Find where the given text appears and provide that cell's center as [x, y] coordinate. 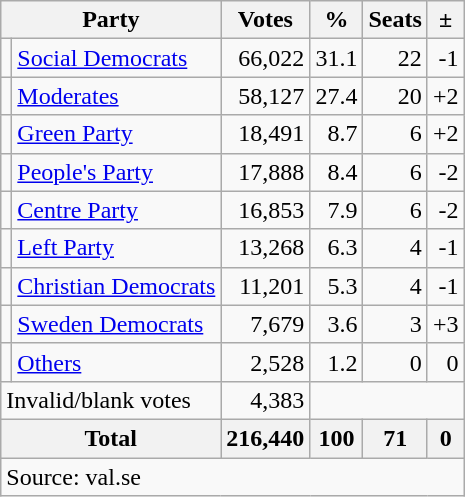
58,127 [266, 96]
31.1 [336, 58]
Sweden Democrats [116, 324]
3 [395, 324]
People's Party [116, 172]
6.3 [336, 248]
Christian Democrats [116, 286]
Source: val.se [232, 477]
8.7 [336, 134]
17,888 [266, 172]
7.9 [336, 210]
Party [111, 20]
Others [116, 362]
Invalid/blank votes [111, 400]
27.4 [336, 96]
Social Democrats [116, 58]
Centre Party [116, 210]
Moderates [116, 96]
16,853 [266, 210]
66,022 [266, 58]
2,528 [266, 362]
20 [395, 96]
8.4 [336, 172]
100 [336, 438]
1.2 [336, 362]
5.3 [336, 286]
3.6 [336, 324]
Left Party [116, 248]
Seats [395, 20]
216,440 [266, 438]
7,679 [266, 324]
13,268 [266, 248]
% [336, 20]
Votes [266, 20]
Green Party [116, 134]
4,383 [266, 400]
+3 [446, 324]
Total [111, 438]
18,491 [266, 134]
22 [395, 58]
71 [395, 438]
± [446, 20]
11,201 [266, 286]
